For the text-containing cell, return its midpoint in (X, Y) coordinate format. 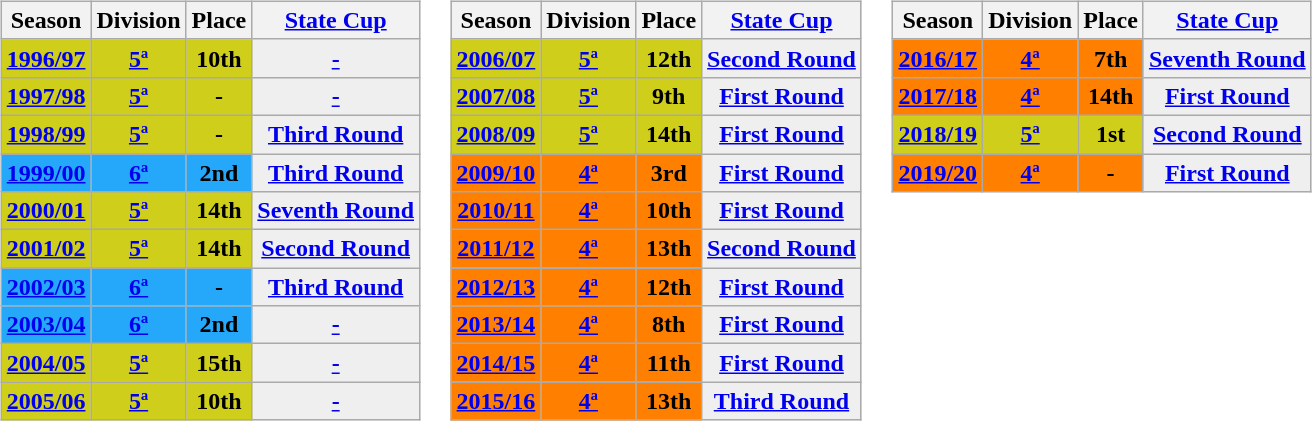
15th (219, 363)
1999/00 (46, 173)
2015/16 (496, 401)
2012/13 (496, 287)
2005/06 (46, 401)
1998/99 (46, 134)
7th (1111, 58)
2011/12 (496, 249)
2014/15 (496, 363)
2007/08 (496, 96)
2016/17 (938, 58)
2019/20 (938, 173)
2003/04 (46, 325)
3rd (669, 173)
2017/18 (938, 96)
1996/97 (46, 58)
2008/09 (496, 134)
2013/14 (496, 325)
1997/98 (46, 96)
2004/05 (46, 363)
1st (1111, 134)
11th (669, 363)
2018/19 (938, 134)
2002/03 (46, 287)
9th (669, 96)
2000/01 (46, 211)
2001/02 (46, 249)
2010/11 (496, 211)
8th (669, 325)
2006/07 (496, 58)
2009/10 (496, 173)
